Detect which cell encompasses the target text, then output its (x, y) center coordinate. 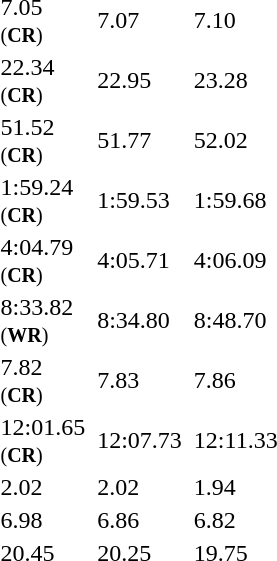
1:59.53 (140, 200)
2.02 (140, 487)
51.77 (140, 140)
12:07.73 (140, 440)
22.95 (140, 80)
6.86 (140, 520)
8:34.80 (140, 320)
7.83 (140, 380)
4:05.71 (140, 260)
